Return the [X, Y] coordinate for the center point of the cell that contains the specified text.  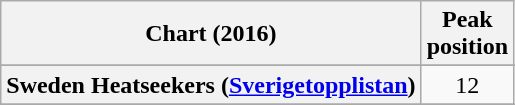
Sweden Heatseekers (Sverigetopplistan) [211, 85]
Chart (2016) [211, 34]
Peak position [467, 34]
12 [467, 85]
